Scan for the cell matching the given text and deliver its [x, y] coordinate at center. 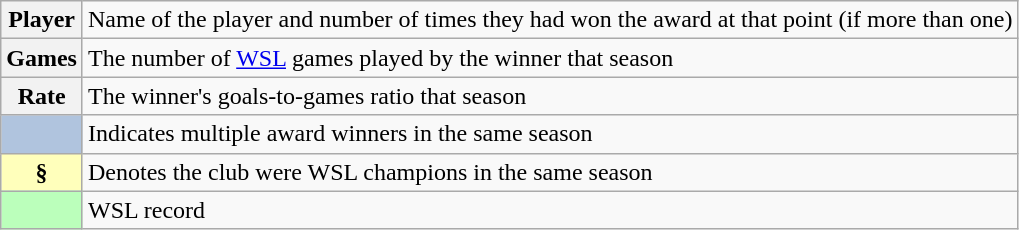
Games [42, 58]
The number of WSL games played by the winner that season [550, 58]
The winner's goals-to-games ratio that season [550, 96]
Denotes the club were WSL champions in the same season [550, 172]
Name of the player and number of times they had won the award at that point (if more than one) [550, 20]
§ [42, 172]
Rate [42, 96]
Indicates multiple award winners in the same season [550, 134]
Player [42, 20]
WSL record [550, 210]
